Extract the [X, Y] coordinate from the center of the cell holding the provided text.  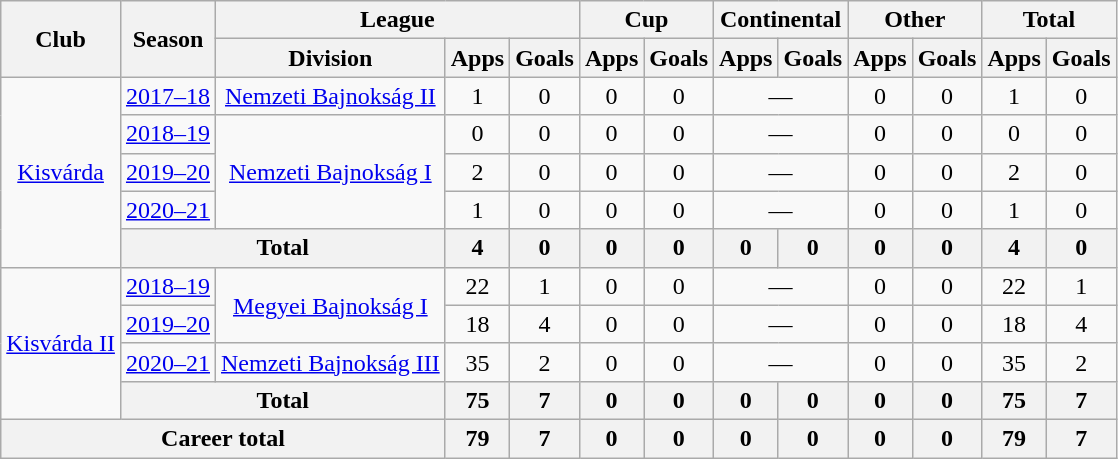
Kisvárda [61, 172]
League [398, 20]
Season [168, 39]
Club [61, 39]
Nemzeti Bajnokság III [331, 362]
Other [915, 20]
2017–18 [168, 96]
Division [331, 58]
Cup [646, 20]
Nemzeti Bajnokság II [331, 96]
Kisvárda II [61, 343]
Continental [781, 20]
Career total [223, 438]
Nemzeti Bajnokság I [331, 172]
Megyei Bajnokság I [331, 305]
